Pinpoint the cell where the given text exists, returning its (X, Y) midpoint coordinate. 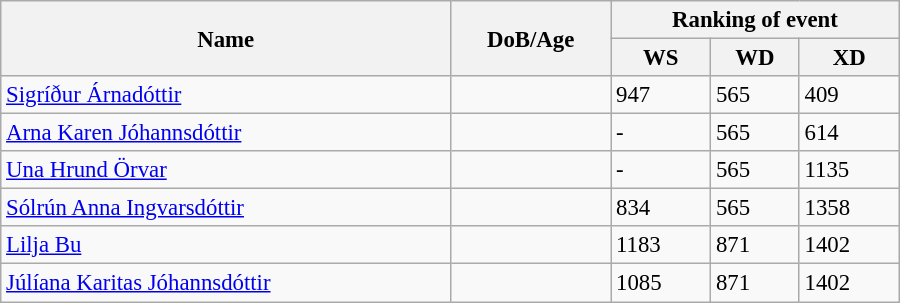
614 (849, 133)
WD (756, 58)
Una Hrund Örvar (226, 170)
Sigríður Árnadóttir (226, 95)
DoB/Age (531, 38)
XD (849, 58)
947 (661, 95)
WS (661, 58)
Lilja Bu (226, 245)
1135 (849, 170)
Ranking of event (756, 20)
Arna Karen Jóhannsdóttir (226, 133)
834 (661, 208)
Sólrún Anna Ingvarsdóttir (226, 208)
1358 (849, 208)
Júlíana Karitas Jóhannsdóttir (226, 283)
1183 (661, 245)
Name (226, 38)
1085 (661, 283)
409 (849, 95)
